Return the [x, y] coordinate for the center point of the cell that contains the specified text.  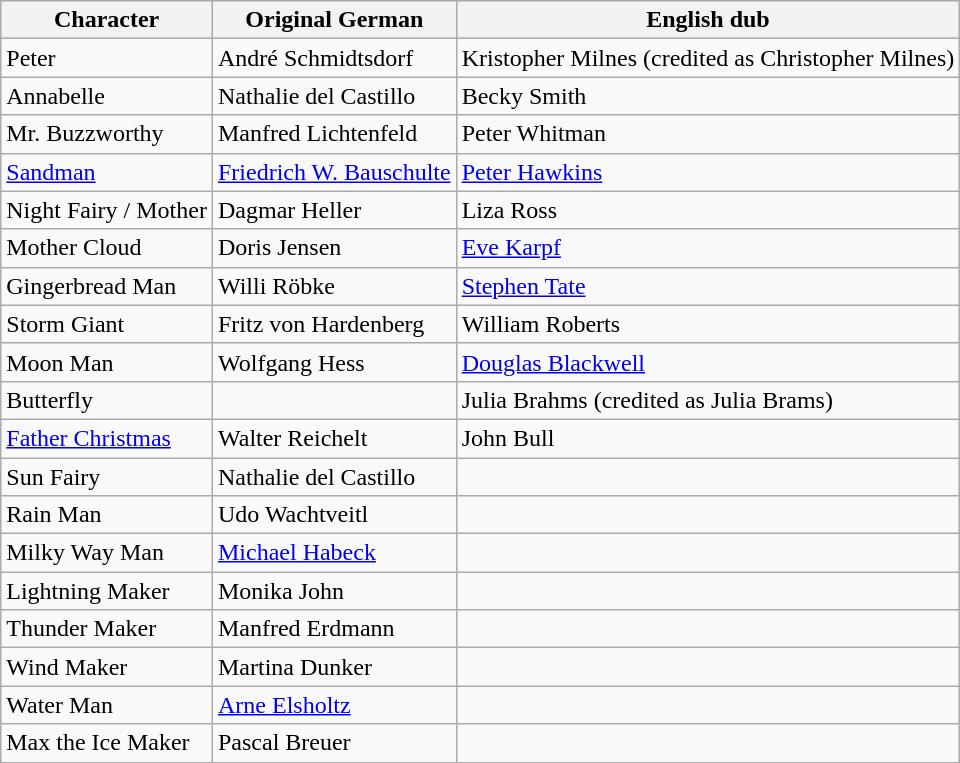
Peter Hawkins [708, 172]
Mr. Buzzworthy [107, 134]
Mother Cloud [107, 248]
Gingerbread Man [107, 286]
Max the Ice Maker [107, 743]
Manfred Lichtenfeld [334, 134]
Lightning Maker [107, 591]
Becky Smith [708, 96]
Rain Man [107, 515]
Michael Habeck [334, 553]
Sun Fairy [107, 477]
Stephen Tate [708, 286]
Liza Ross [708, 210]
John Bull [708, 438]
Wolfgang Hess [334, 362]
Manfred Erdmann [334, 629]
Peter Whitman [708, 134]
Storm Giant [107, 324]
Sandman [107, 172]
William Roberts [708, 324]
Arne Elsholtz [334, 705]
Wind Maker [107, 667]
Kristopher Milnes (credited as Christopher Milnes) [708, 58]
Julia Brahms (credited as Julia Brams) [708, 400]
Monika John [334, 591]
Water Man [107, 705]
Udo Wachtveitl [334, 515]
Original German [334, 20]
Thunder Maker [107, 629]
Butterfly [107, 400]
Eve Karpf [708, 248]
Fritz von Hardenberg [334, 324]
Friedrich W. Bauschulte [334, 172]
Moon Man [107, 362]
Father Christmas [107, 438]
Walter Reichelt [334, 438]
Doris Jensen [334, 248]
Douglas Blackwell [708, 362]
Dagmar Heller [334, 210]
Character [107, 20]
Night Fairy / Mother [107, 210]
Pascal Breuer [334, 743]
Willi Röbke [334, 286]
English dub [708, 20]
Milky Way Man [107, 553]
Annabelle [107, 96]
André Schmidtsdorf [334, 58]
Martina Dunker [334, 667]
Peter [107, 58]
